Scan for the cell matching the given text and deliver its (X, Y) coordinate at center. 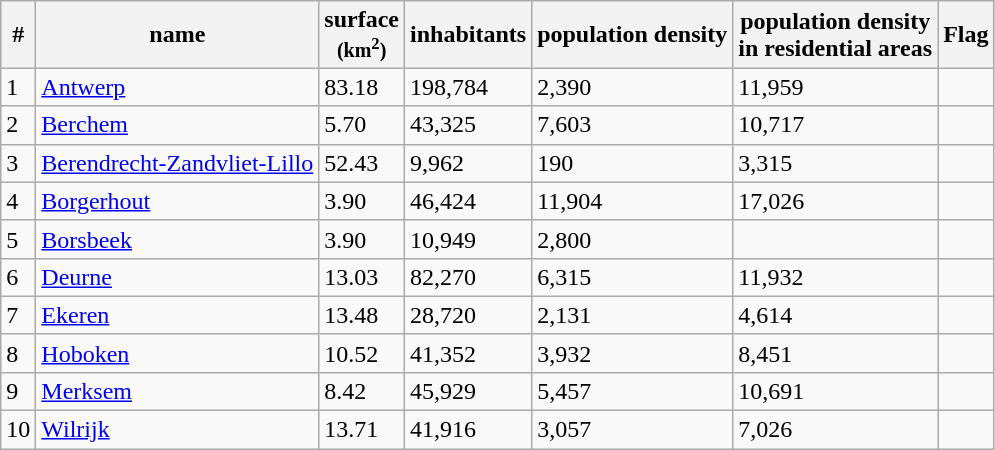
41,352 (468, 353)
Merksem (178, 391)
surface(km2) (362, 34)
4,614 (836, 315)
43,325 (468, 125)
8,451 (836, 353)
Wilrijk (178, 430)
Borsbeek (178, 239)
2 (18, 125)
3,315 (836, 163)
# (18, 34)
Borgerhout (178, 201)
10,717 (836, 125)
11,904 (632, 201)
5.70 (362, 125)
46,424 (468, 201)
28,720 (468, 315)
3,932 (632, 353)
11,959 (836, 87)
name (178, 34)
198,784 (468, 87)
13.48 (362, 315)
3,057 (632, 430)
Deurne (178, 277)
1 (18, 87)
9 (18, 391)
7,026 (836, 430)
8 (18, 353)
17,026 (836, 201)
3 (18, 163)
Antwerp (178, 87)
6 (18, 277)
Flag (966, 34)
2,800 (632, 239)
8.42 (362, 391)
9,962 (468, 163)
45,929 (468, 391)
inhabitants (468, 34)
population densityin residential areas (836, 34)
13.03 (362, 277)
Berendrecht-Zandvliet-Lillo (178, 163)
5,457 (632, 391)
Ekeren (178, 315)
10,949 (468, 239)
11,932 (836, 277)
10,691 (836, 391)
Berchem (178, 125)
82,270 (468, 277)
190 (632, 163)
41,916 (468, 430)
7 (18, 315)
13.71 (362, 430)
6,315 (632, 277)
4 (18, 201)
7,603 (632, 125)
52.43 (362, 163)
2,131 (632, 315)
10 (18, 430)
Hoboken (178, 353)
83.18 (362, 87)
2,390 (632, 87)
5 (18, 239)
10.52 (362, 353)
population density (632, 34)
